Locate the cell with the specified text and output its (X, Y) center coordinate. 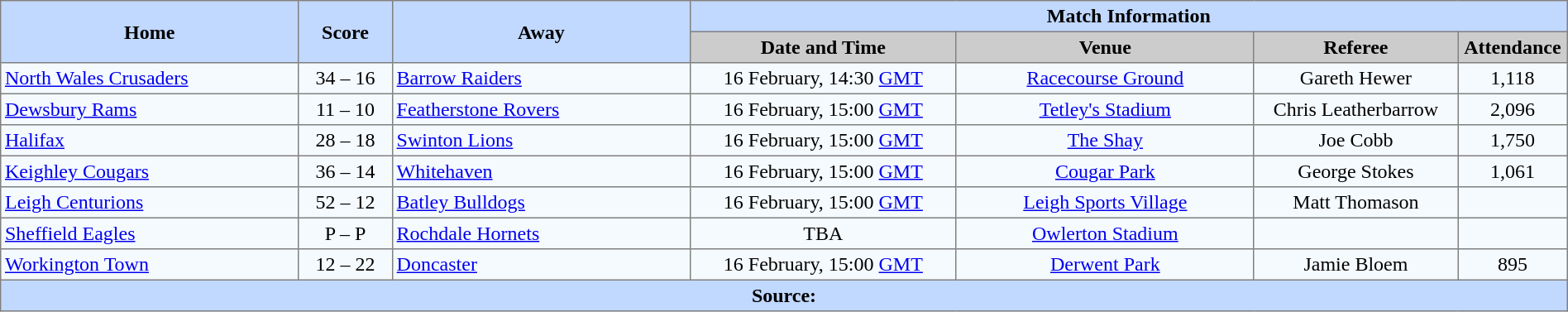
Attendance (1513, 47)
Featherstone Rovers (541, 109)
Derwent Park (1105, 265)
Swinton Lions (541, 141)
Keighley Cougars (150, 171)
P – P (346, 233)
36 – 14 (346, 171)
Whitehaven (541, 171)
12 – 22 (346, 265)
Referee (1355, 47)
Away (541, 31)
Tetley's Stadium (1105, 109)
Barrow Raiders (541, 79)
Owlerton Stadium (1105, 233)
Matt Thomason (1355, 203)
Chris Leatherbarrow (1355, 109)
Jamie Bloem (1355, 265)
28 – 18 (346, 141)
1,750 (1513, 141)
52 – 12 (346, 203)
Batley Bulldogs (541, 203)
Score (346, 31)
Leigh Sports Village (1105, 203)
Rochdale Hornets (541, 233)
Dewsbury Rams (150, 109)
Workington Town (150, 265)
Home (150, 31)
Racecourse Ground (1105, 79)
Venue (1105, 47)
1,118 (1513, 79)
Sheffield Eagles (150, 233)
Gareth Hewer (1355, 79)
North Wales Crusaders (150, 79)
Date and Time (823, 47)
Cougar Park (1105, 171)
11 – 10 (346, 109)
TBA (823, 233)
16 February, 14:30 GMT (823, 79)
2,096 (1513, 109)
1,061 (1513, 171)
Match Information (1128, 17)
895 (1513, 265)
34 – 16 (346, 79)
Doncaster (541, 265)
George Stokes (1355, 171)
The Shay (1105, 141)
Joe Cobb (1355, 141)
Halifax (150, 141)
Source: (784, 295)
Leigh Centurions (150, 203)
